Locate the cell with the specified text and output its (X, Y) center coordinate. 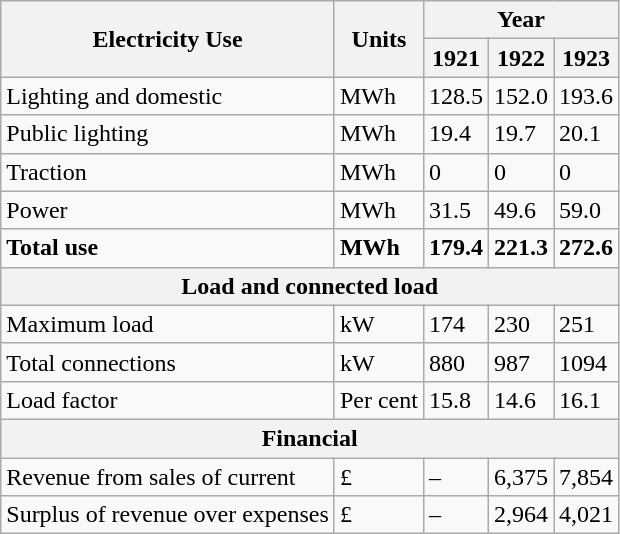
Lighting and domestic (168, 96)
20.1 (586, 134)
14.6 (520, 400)
Revenue from sales of current (168, 477)
6,375 (520, 477)
4,021 (586, 515)
251 (586, 324)
221.3 (520, 248)
Power (168, 210)
Total connections (168, 362)
Surplus of revenue over expenses (168, 515)
152.0 (520, 96)
1923 (586, 58)
880 (456, 362)
272.6 (586, 248)
Load and connected load (310, 286)
Units (378, 39)
1921 (456, 58)
15.8 (456, 400)
987 (520, 362)
31.5 (456, 210)
7,854 (586, 477)
Electricity Use (168, 39)
Per cent (378, 400)
193.6 (586, 96)
179.4 (456, 248)
230 (520, 324)
Year (520, 20)
59.0 (586, 210)
Total use (168, 248)
128.5 (456, 96)
16.1 (586, 400)
Load factor (168, 400)
Public lighting (168, 134)
49.6 (520, 210)
1094 (586, 362)
Financial (310, 438)
Traction (168, 172)
174 (456, 324)
Maximum load (168, 324)
19.4 (456, 134)
1922 (520, 58)
19.7 (520, 134)
2,964 (520, 515)
